Return the (X, Y) coordinate for the center point of the cell that contains the specified text.  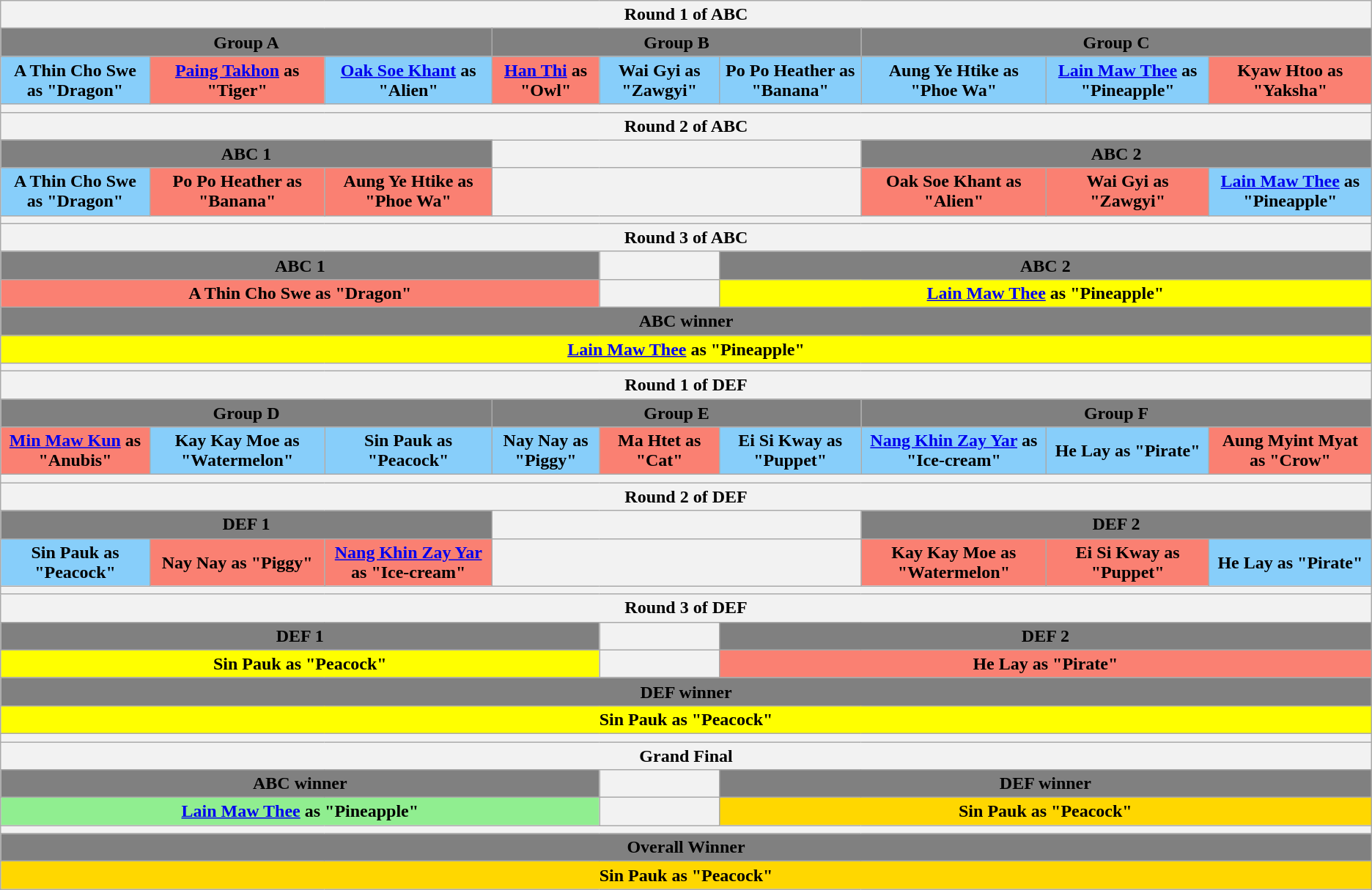
Ma Htet as "Cat" (660, 451)
Round 1 of DEF (686, 385)
Kyaw Htoo as "Yaksha" (1290, 81)
Group F (1116, 413)
Group A (246, 42)
Min Maw Kun as "Anubis" (75, 451)
Group E (676, 413)
Aung Myint Myat as "Crow" (1290, 451)
Round 3 of DEF (686, 608)
Round 1 of ABC (686, 15)
Overall Winner (686, 848)
Han Thi as "Owl" (545, 81)
Group B (676, 42)
Round 2 of ABC (686, 126)
Paing Takhon as "Tiger" (237, 81)
Group C (1116, 42)
Grand Final (686, 755)
Group D (246, 413)
Round 2 of DEF (686, 497)
Round 3 of ABC (686, 237)
